Detect which cell encompasses the target text, then output its (x, y) center coordinate. 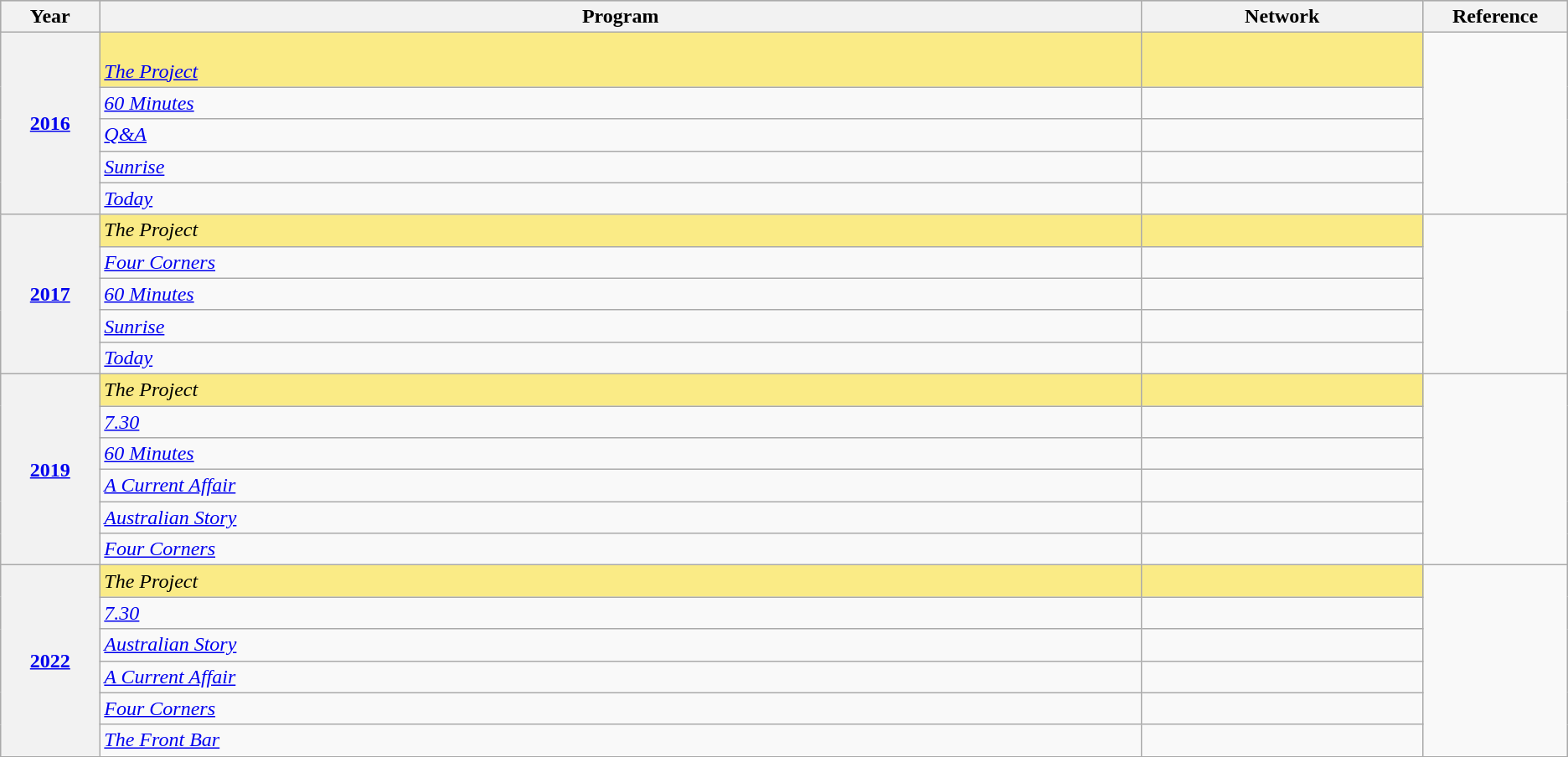
2017 (50, 294)
Network (1282, 17)
Year (50, 17)
2016 (50, 124)
Q&A (621, 135)
Reference (1495, 17)
2019 (50, 469)
2022 (50, 661)
Program (621, 17)
The Front Bar (621, 740)
